Capture the cell that displays the provided text and extract its (x, y) central coordinate. 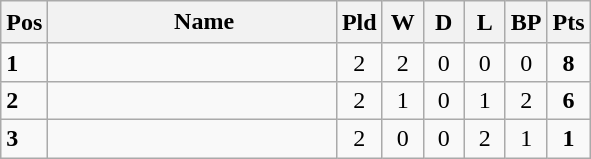
6 (568, 100)
Name (192, 22)
W (402, 22)
D (444, 22)
L (484, 22)
BP (526, 22)
8 (568, 62)
Pld (359, 22)
Pts (568, 22)
Pos (24, 22)
3 (24, 138)
